Return (x, y) of the center of cell containing provided text 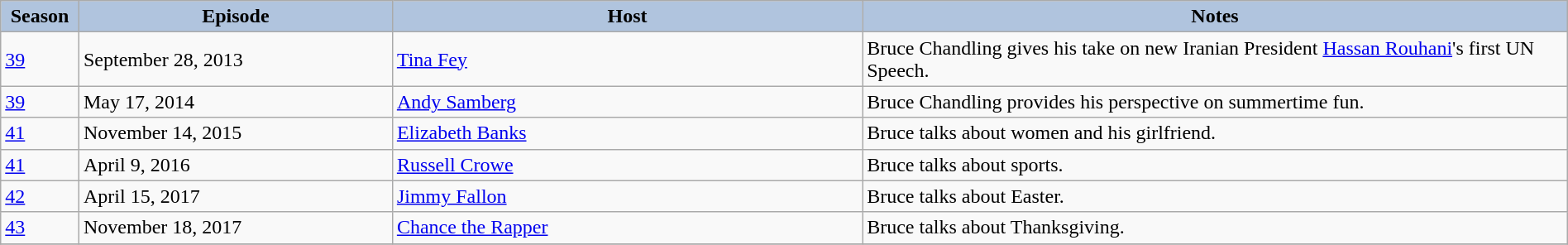
May 17, 2014 (235, 102)
November 14, 2015 (235, 133)
Episode (235, 17)
Jimmy Fallon (627, 196)
April 15, 2017 (235, 196)
April 9, 2016 (235, 165)
September 28, 2013 (235, 60)
Bruce talks about sports. (1216, 165)
Bruce talks about Thanksgiving. (1216, 228)
Host (627, 17)
Tina Fey (627, 60)
43 (40, 228)
Season (40, 17)
42 (40, 196)
Bruce Chandling gives his take on new Iranian President Hassan Rouhani's first UN Speech. (1216, 60)
Bruce Chandling provides his perspective on summertime fun. (1216, 102)
Notes (1216, 17)
Bruce talks about Easter. (1216, 196)
November 18, 2017 (235, 228)
Russell Crowe (627, 165)
Andy Samberg (627, 102)
Bruce talks about women and his girlfriend. (1216, 133)
Chance the Rapper (627, 228)
Elizabeth Banks (627, 133)
